Find where the given text appears and provide that cell's center as [X, Y] coordinate. 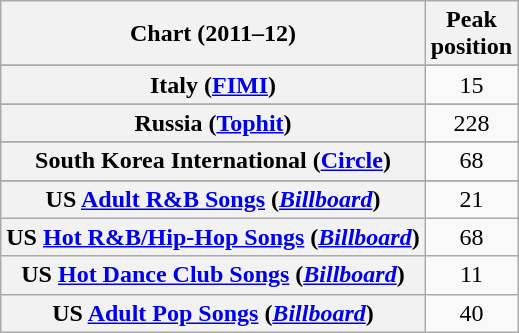
21 [471, 199]
Italy (FIMI) [213, 85]
11 [471, 275]
Chart (2011–12) [213, 34]
US Adult R&B Songs (Billboard) [213, 199]
South Korea International (Circle) [213, 161]
US Hot R&B/Hip-Hop Songs (Billboard) [213, 237]
US Adult Pop Songs (Billboard) [213, 313]
40 [471, 313]
Russia (Tophit) [213, 123]
Peakposition [471, 34]
US Hot Dance Club Songs (Billboard) [213, 275]
228 [471, 123]
15 [471, 85]
